Capture the cell that displays the provided text and extract its [x, y] central coordinate. 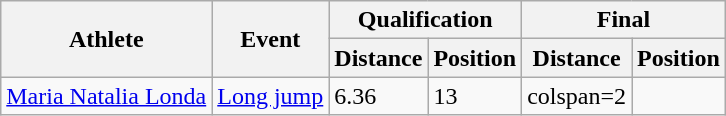
6.36 [378, 96]
Qualification [426, 20]
Final [624, 20]
Event [270, 39]
Maria Natalia Londa [106, 96]
colspan=2 [577, 96]
Long jump [270, 96]
Athlete [106, 39]
13 [475, 96]
